Scan for the cell matching the given text and deliver its [X, Y] coordinate at center. 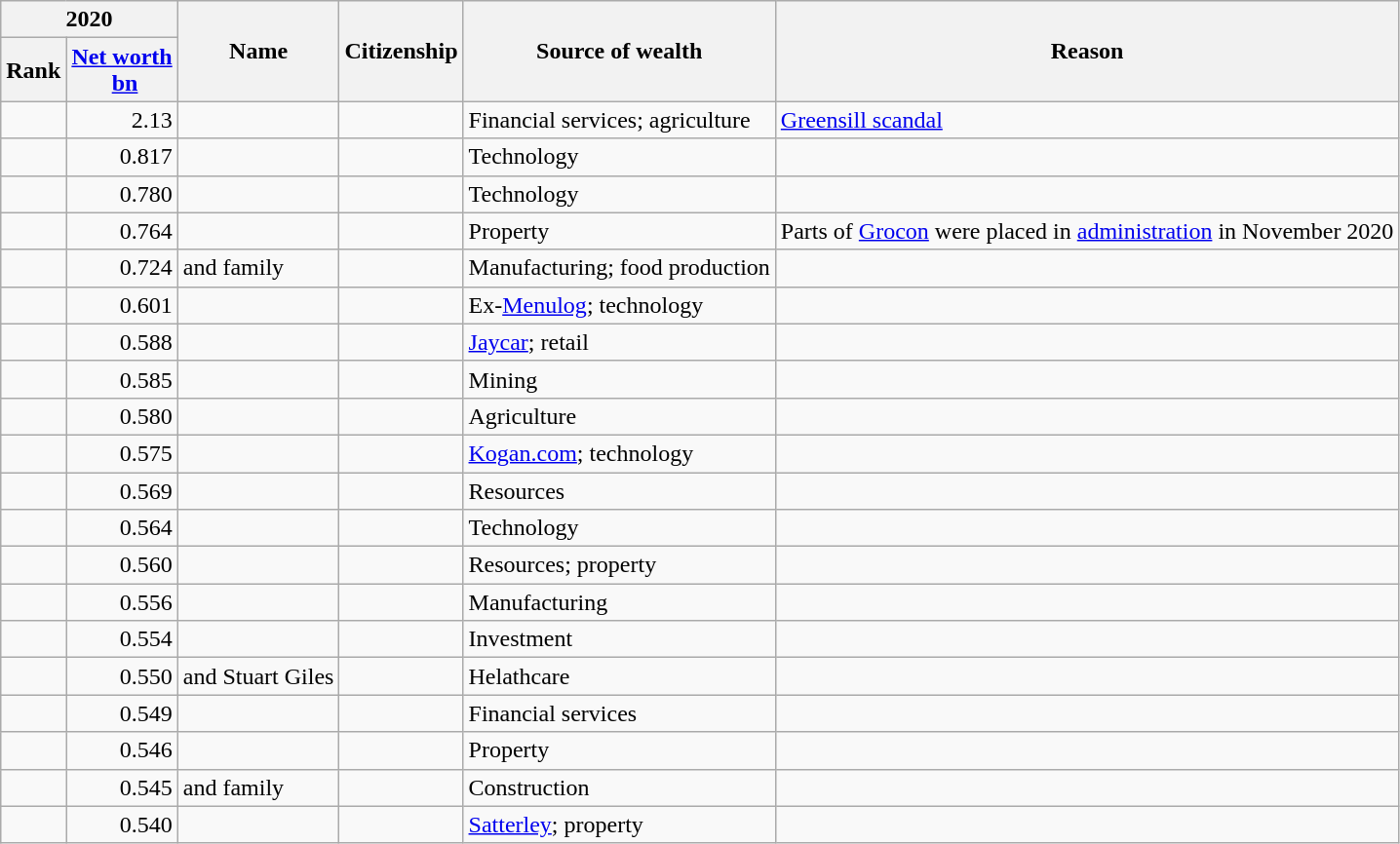
Net worth bn [122, 70]
Kogan.com; technology [619, 453]
Name [258, 51]
Source of wealth [619, 51]
Jaycar; retail [619, 342]
Satterley; property [619, 825]
and Stuart Giles [258, 676]
Financial services; agriculture [619, 120]
0.564 [122, 528]
Resources; property [619, 565]
0.554 [122, 639]
Financial services [619, 713]
0.585 [122, 379]
0.546 [122, 750]
0.724 [122, 268]
0.549 [122, 713]
Ex-Menulog; technology [619, 305]
0.545 [122, 787]
Resources [619, 490]
Parts of Grocon were placed in administration in November 2020 [1087, 231]
Investment [619, 639]
0.580 [122, 416]
0.575 [122, 453]
0.569 [122, 490]
Mining [619, 379]
0.817 [122, 157]
Greensill scandal [1087, 120]
0.588 [122, 342]
Rank [33, 70]
Construction [619, 787]
Citizenship [402, 51]
Agriculture [619, 416]
0.556 [122, 602]
0.550 [122, 676]
Manufacturing [619, 602]
0.540 [122, 825]
Helathcare [619, 676]
Manufacturing; food production [619, 268]
2020 [90, 19]
0.601 [122, 305]
0.780 [122, 194]
Reason [1087, 51]
0.560 [122, 565]
0.764 [122, 231]
2.13 [122, 120]
